Detect which cell encompasses the target text, then output its [x, y] center coordinate. 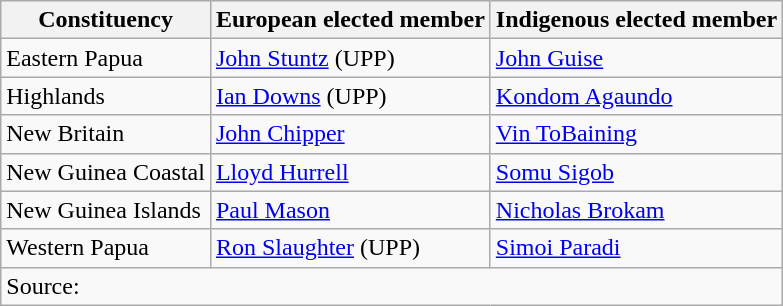
New Guinea Coastal [106, 172]
Western Papua [106, 248]
European elected member [350, 20]
Simoi Paradi [636, 248]
John Stuntz (UPP) [350, 58]
John Chipper [350, 134]
New Guinea Islands [106, 210]
Nicholas Brokam [636, 210]
Constituency [106, 20]
Vin ToBaining [636, 134]
Somu Sigob [636, 172]
Paul Mason [350, 210]
Ron Slaughter (UPP) [350, 248]
John Guise [636, 58]
Highlands [106, 96]
New Britain [106, 134]
Indigenous elected member [636, 20]
Kondom Agaundo [636, 96]
Source: [392, 286]
Ian Downs (UPP) [350, 96]
Lloyd Hurrell [350, 172]
Eastern Papua [106, 58]
